Identify which cell holds the provided text, then report its [x, y] central coordinate. 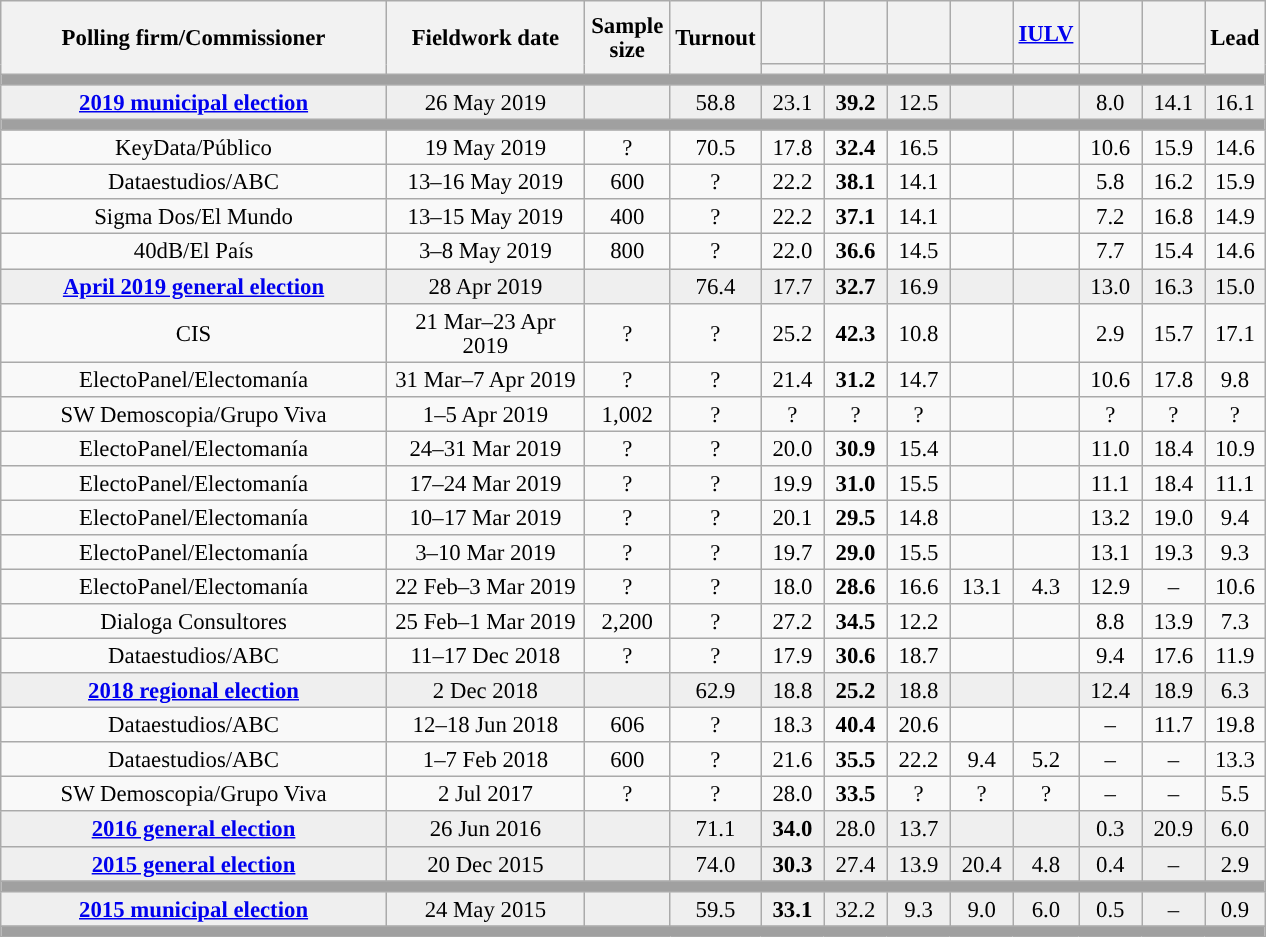
2,200 [627, 622]
800 [627, 252]
37.1 [856, 218]
5.5 [1235, 794]
16.3 [1174, 286]
19.8 [1235, 726]
1–5 Apr 2019 [485, 414]
Turnout [716, 38]
22.0 [792, 252]
30.6 [856, 656]
15.7 [1174, 332]
400 [627, 218]
23.1 [792, 102]
27.2 [792, 622]
34.0 [792, 830]
18.3 [792, 726]
8.8 [1110, 622]
Lead [1235, 38]
36.6 [856, 252]
12.2 [918, 622]
40.4 [856, 726]
19.7 [792, 552]
7.2 [1110, 218]
30.9 [856, 448]
28.6 [856, 586]
28 Apr 2019 [485, 286]
18.9 [1174, 690]
16.1 [1235, 102]
29.5 [856, 518]
2016 general election [194, 830]
17.1 [1235, 332]
KeyData/Público [194, 148]
38.1 [856, 182]
11.7 [1174, 726]
0.9 [1235, 908]
20.1 [792, 518]
3–10 Mar 2019 [485, 552]
14.7 [918, 380]
20.4 [982, 864]
39.2 [856, 102]
30.3 [792, 864]
3–8 May 2019 [485, 252]
2 Jul 2017 [485, 794]
Dialoga Consultores [194, 622]
0.3 [1110, 830]
20 Dec 2015 [485, 864]
76.4 [716, 286]
32.2 [856, 908]
7.3 [1235, 622]
20.0 [792, 448]
33.5 [856, 794]
13–15 May 2019 [485, 218]
11.0 [1110, 448]
1–7 Feb 2018 [485, 760]
5.8 [1110, 182]
0.5 [1110, 908]
0.4 [1110, 864]
21.6 [792, 760]
16.6 [918, 586]
7.7 [1110, 252]
IULV [1046, 32]
10.9 [1235, 448]
6.3 [1235, 690]
13–16 May 2019 [485, 182]
40dB/El País [194, 252]
2019 municipal election [194, 102]
24–31 Mar 2019 [485, 448]
12.9 [1110, 586]
April 2019 general election [194, 286]
19.9 [792, 484]
29.0 [856, 552]
Sigma Dos/El Mundo [194, 218]
10.8 [918, 332]
16.8 [1174, 218]
4.8 [1046, 864]
4.3 [1046, 586]
17–24 Mar 2019 [485, 484]
14.9 [1235, 218]
21.4 [792, 380]
32.4 [856, 148]
2 Dec 2018 [485, 690]
11.9 [1235, 656]
Fieldwork date [485, 38]
Polling firm/Commissioner [194, 38]
13.7 [918, 830]
606 [627, 726]
9.8 [1235, 380]
14.5 [918, 252]
71.1 [716, 830]
15.0 [1235, 286]
18.0 [792, 586]
16.2 [1174, 182]
8.0 [1110, 102]
14.8 [918, 518]
10–17 Mar 2019 [485, 518]
74.0 [716, 864]
31.2 [856, 380]
26 Jun 2016 [485, 830]
19.0 [1174, 518]
42.3 [856, 332]
24 May 2015 [485, 908]
58.8 [716, 102]
19.3 [1174, 552]
22 Feb–3 Mar 2019 [485, 586]
Sample size [627, 38]
13.3 [1235, 760]
62.9 [716, 690]
17.7 [792, 286]
35.5 [856, 760]
20.6 [918, 726]
27.4 [856, 864]
16.5 [918, 148]
59.5 [716, 908]
18.7 [918, 656]
12.5 [918, 102]
70.5 [716, 148]
16.9 [918, 286]
1,002 [627, 414]
26 May 2019 [485, 102]
19 May 2019 [485, 148]
9.0 [982, 908]
31.0 [856, 484]
11–17 Dec 2018 [485, 656]
12.4 [1110, 690]
25 Feb–1 Mar 2019 [485, 622]
21 Mar–23 Apr 2019 [485, 332]
2015 general election [194, 864]
13.2 [1110, 518]
2015 municipal election [194, 908]
34.5 [856, 622]
13.0 [1110, 286]
2018 regional election [194, 690]
17.9 [792, 656]
5.2 [1046, 760]
CIS [194, 332]
12–18 Jun 2018 [485, 726]
33.1 [792, 908]
32.7 [856, 286]
20.9 [1174, 830]
31 Mar–7 Apr 2019 [485, 380]
17.6 [1174, 656]
